Return the [x, y] coordinate for the center point of the cell that contains the specified text.  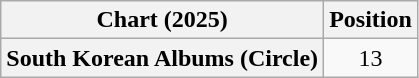
Position [371, 20]
Chart (2025) [162, 20]
South Korean Albums (Circle) [162, 58]
13 [371, 58]
